Determine the (x, y) coordinate at the center of the cell enclosing the given text.  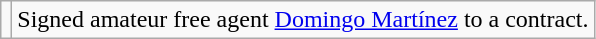
Signed amateur free agent Domingo Martínez to a contract. (303, 20)
